Locate the cell with the specified text and output its [X, Y] center coordinate. 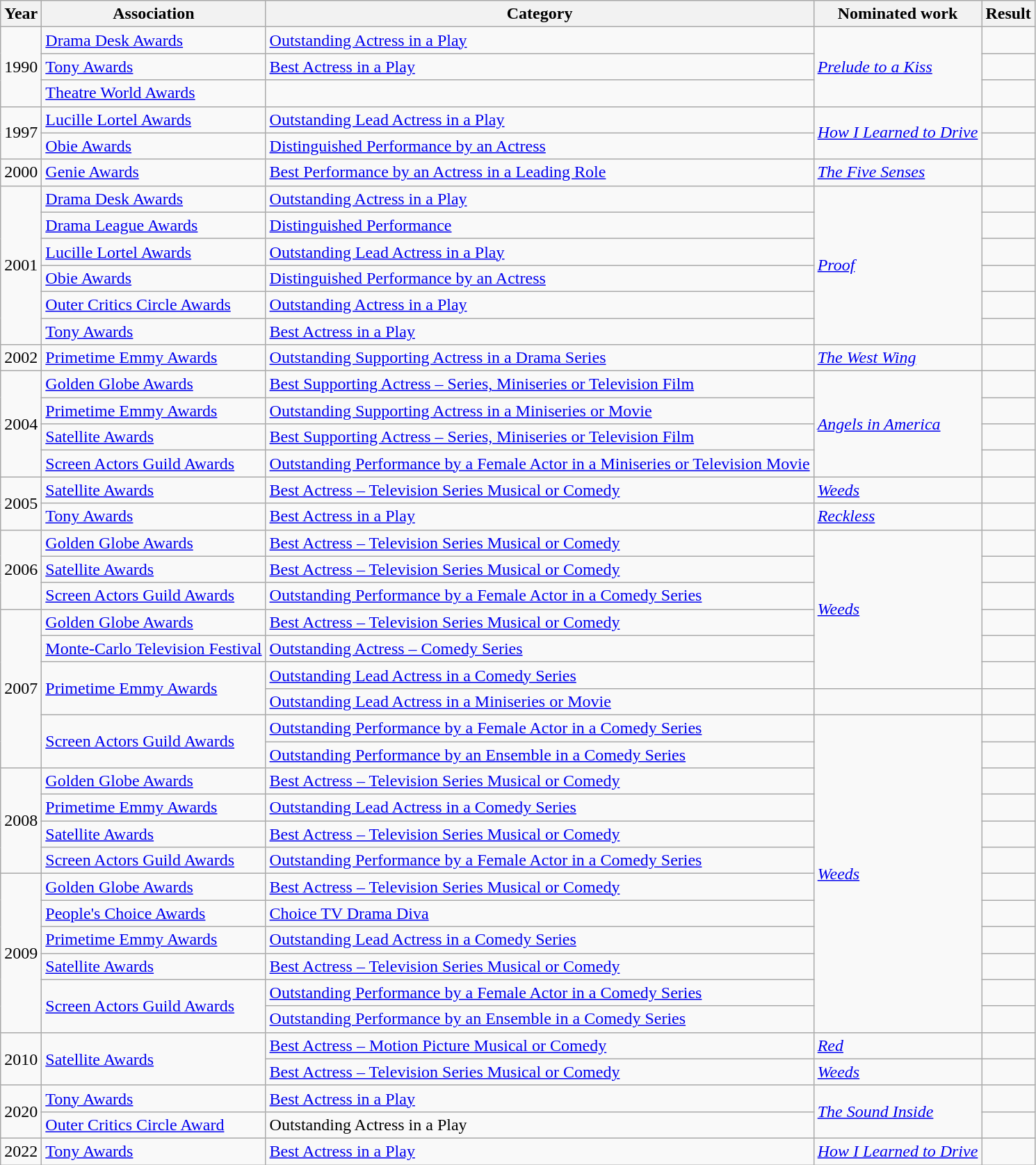
Nominated work [898, 14]
2009 [21, 953]
2004 [21, 424]
Association [154, 14]
Outstanding Lead Actress in a Miniseries or Movie [540, 701]
The Five Senses [898, 172]
People's Choice Awards [154, 913]
Reckless [898, 516]
1997 [21, 133]
Outer Critics Circle Awards [154, 304]
2002 [21, 358]
Best Performance by an Actress in a Leading Role [540, 172]
2006 [21, 569]
Red [898, 1045]
2010 [21, 1059]
The West Wing [898, 358]
2022 [21, 1151]
Proof [898, 265]
Best Actress – Motion Picture Musical or Comedy [540, 1045]
Prelude to a Kiss [898, 67]
Result [1008, 14]
Outstanding Performance by a Female Actor in a Miniseries or Television Movie [540, 464]
Genie Awards [154, 172]
Angels in America [898, 424]
2007 [21, 688]
Distinguished Performance [540, 225]
Theatre World Awards [154, 93]
1990 [21, 67]
Year [21, 14]
2005 [21, 503]
2000 [21, 172]
The Sound Inside [898, 1111]
Monte-Carlo Television Festival [154, 649]
Outstanding Actress – Comedy Series [540, 649]
Outstanding Supporting Actress in a Miniseries or Movie [540, 411]
Outer Critics Circle Award [154, 1125]
2020 [21, 1111]
2001 [21, 265]
Category [540, 14]
2008 [21, 821]
Drama League Awards [154, 225]
Choice TV Drama Diva [540, 913]
Outstanding Supporting Actress in a Drama Series [540, 358]
